Search for the cell housing the specified text and yield its (X, Y) center coordinate. 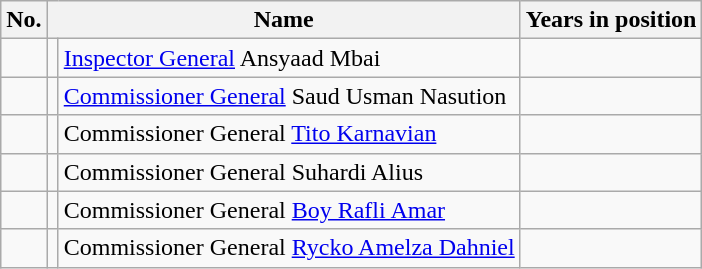
Name (284, 20)
Inspector General Ansyaad Mbai (289, 58)
Years in position (611, 20)
Commissioner General Rycko Amelza Dahniel (289, 248)
Commissioner General Saud Usman Nasution (289, 96)
Commissioner General Suhardi Alius (289, 172)
Commissioner General Boy Rafli Amar (289, 210)
Commissioner General Tito Karnavian (289, 134)
No. (24, 20)
